Scan for the cell matching the given text and deliver its (X, Y) coordinate at center. 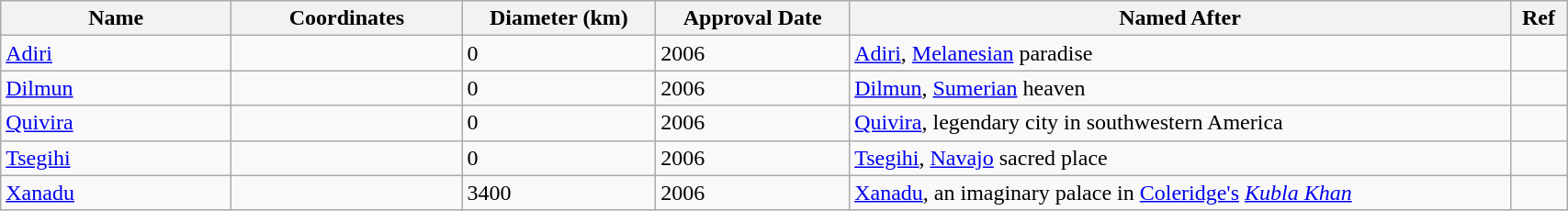
Adiri (116, 53)
Xanadu (116, 193)
Ref (1538, 18)
Tsegihi, Navajo sacred place (1180, 158)
Xanadu, an imaginary palace in Coleridge's Kubla Khan (1180, 193)
Dilmun, Sumerian heaven (1180, 88)
Dilmun (116, 88)
Name (116, 18)
Quivira (116, 123)
Quivira, legendary city in southwestern America (1180, 123)
Adiri, Melanesian paradise (1180, 53)
Diameter (km) (558, 18)
Coordinates (347, 18)
Approval Date (753, 18)
Named After (1180, 18)
3400 (558, 193)
Tsegihi (116, 158)
